Capture the cell that displays the provided text and extract its [x, y] central coordinate. 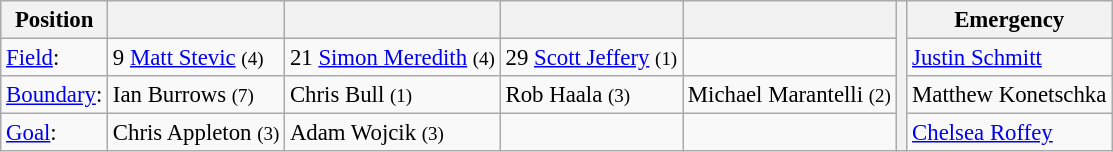
9 Matt Stevic (4) [196, 58]
Position [54, 20]
Field: [54, 58]
Chris Appleton (3) [196, 133]
Michael Marantelli (2) [789, 95]
21 Simon Meredith (4) [393, 58]
Adam Wojcik (3) [393, 133]
Goal: [54, 133]
Emergency [1010, 20]
Matthew Konetschka [1010, 95]
Rob Haala (3) [591, 95]
Ian Burrows (7) [196, 95]
Chris Bull (1) [393, 95]
Chelsea Roffey [1010, 133]
Boundary: [54, 95]
Justin Schmitt [1010, 58]
29 Scott Jeffery (1) [591, 58]
